Output the [X, Y] coordinate of the center of the cell containing the given text.  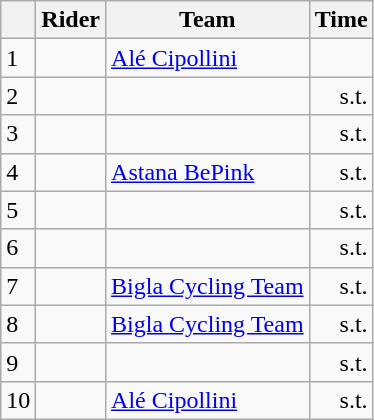
4 [18, 172]
1 [18, 58]
Team [208, 20]
Rider [71, 20]
2 [18, 96]
3 [18, 134]
8 [18, 324]
Astana BePink [208, 172]
10 [18, 400]
6 [18, 248]
9 [18, 362]
7 [18, 286]
Time [341, 20]
5 [18, 210]
